Search for the cell housing the specified text and yield its (X, Y) center coordinate. 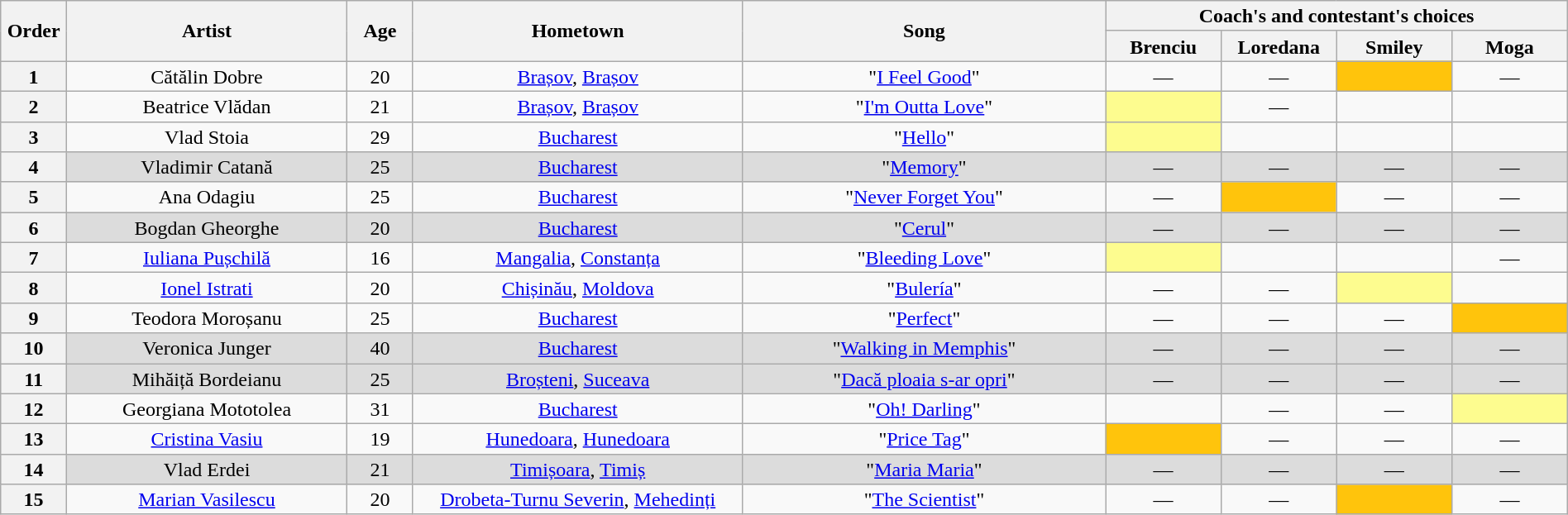
4 (34, 167)
Order (34, 31)
Artist (207, 31)
Moga (1510, 46)
16 (380, 258)
Cristina Vasiu (207, 440)
Beatrice Vlădan (207, 106)
Ana Odagiu (207, 197)
1 (34, 76)
Chișinău, Moldova (577, 288)
8 (34, 288)
Song (925, 31)
"Cerul" (925, 228)
Teodora Moroșanu (207, 317)
Loredana (1279, 46)
2 (34, 106)
5 (34, 197)
Age (380, 31)
"Bulería" (925, 288)
Drobeta-Turnu Severin, Mehedinți (577, 499)
Brenciu (1164, 46)
"Walking in Memphis" (925, 349)
Cătălin Dobre (207, 76)
3 (34, 137)
"The Scientist" (925, 499)
7 (34, 258)
29 (380, 137)
Bogdan Gheorghe (207, 228)
19 (380, 440)
Vladimir Catană (207, 167)
Mihăiță Bordeianu (207, 379)
15 (34, 499)
"I Feel Good" (925, 76)
10 (34, 349)
31 (380, 408)
"Price Tag" (925, 440)
Vlad Stoia (207, 137)
Vlad Erdei (207, 470)
Veronica Junger (207, 349)
"Maria Maria" (925, 470)
"Hello" (925, 137)
"Never Forget You" (925, 197)
Timișoara, Timiș (577, 470)
Broșteni, Suceava (577, 379)
11 (34, 379)
Mangalia, Constanța (577, 258)
Ionel Istrati (207, 288)
14 (34, 470)
Marian Vasilescu (207, 499)
Smiley (1394, 46)
12 (34, 408)
Coach's and contestant's choices (1336, 17)
13 (34, 440)
Iuliana Pușchilă (207, 258)
9 (34, 317)
"Oh! Darling" (925, 408)
"I'm Outta Love" (925, 106)
Hometown (577, 31)
40 (380, 349)
Hunedoara, Hunedoara (577, 440)
"Perfect" (925, 317)
"Bleeding Love" (925, 258)
"Memory" (925, 167)
6 (34, 228)
Georgiana Mototolea (207, 408)
"Dacă ploaia s-ar opri" (925, 379)
